From the cell containing the given text, extract its center point as [X, Y] coordinate. 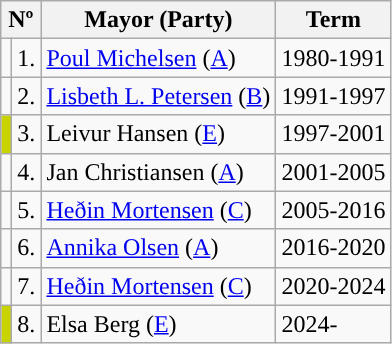
Annika Olsen (A) [158, 248]
2024- [334, 324]
Nº [21, 20]
2. [26, 96]
7. [26, 286]
Leivur Hansen (E) [158, 134]
1997-2001 [334, 134]
1980-1991 [334, 58]
Lisbeth L. Petersen (B) [158, 96]
5. [26, 210]
6. [26, 248]
Elsa Berg (E) [158, 324]
2020-2024 [334, 286]
Jan Christiansen (A) [158, 172]
8. [26, 324]
1. [26, 58]
4. [26, 172]
Poul Michelsen (A) [158, 58]
Term [334, 20]
1991-1997 [334, 96]
2016-2020 [334, 248]
2001-2005 [334, 172]
3. [26, 134]
2005-2016 [334, 210]
Mayor (Party) [158, 20]
